Locate the cell with the specified text and output its [x, y] center coordinate. 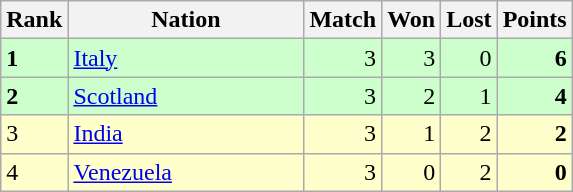
6 [534, 58]
India [186, 134]
Venezuela [186, 172]
Points [534, 20]
Italy [186, 58]
Match [343, 20]
Rank [34, 20]
Lost [469, 20]
Nation [186, 20]
Won [412, 20]
Scotland [186, 96]
